Detect which cell encompasses the target text, then output its [x, y] center coordinate. 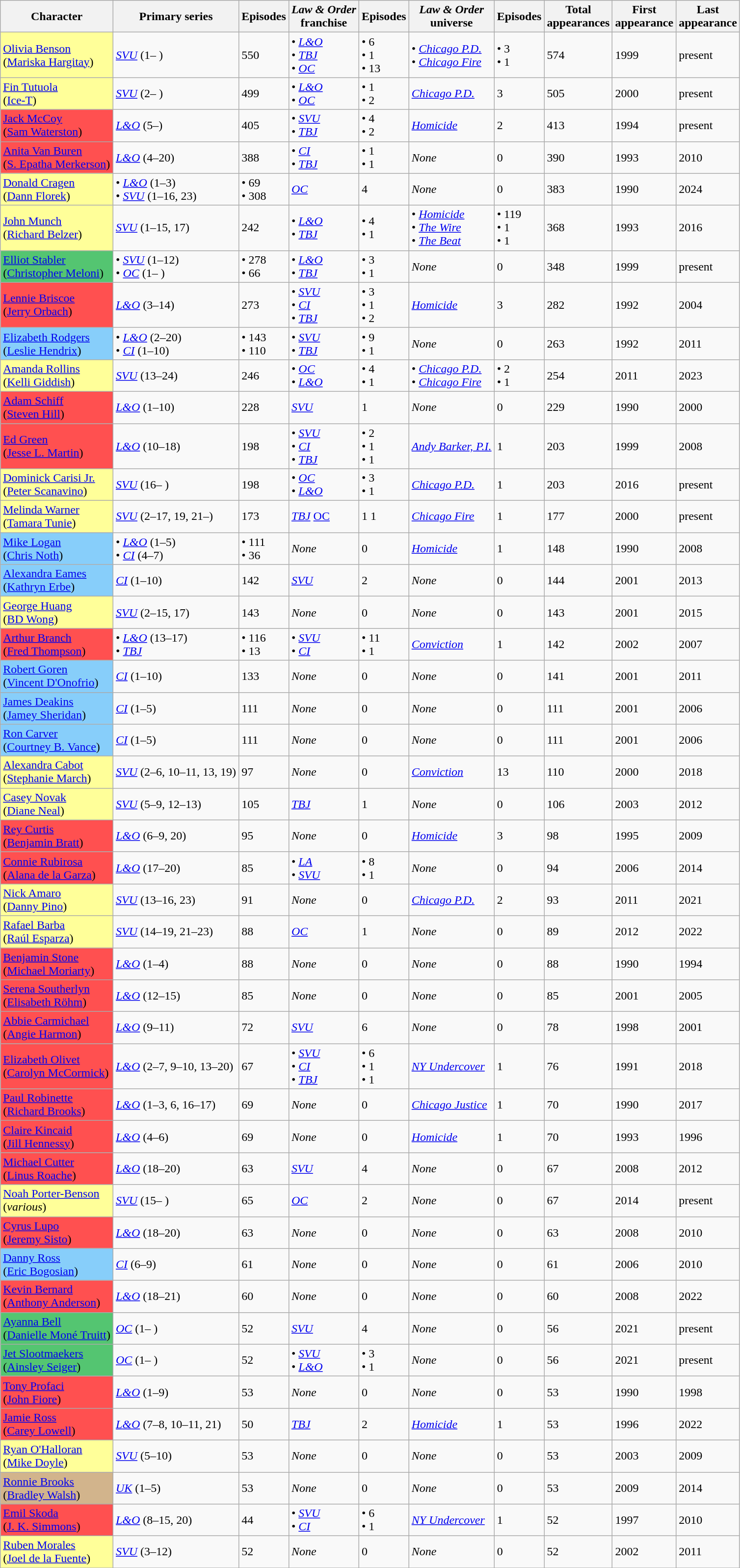
144 [578, 580]
L&O (8–15, 20) [176, 1520]
2005 [708, 996]
348 [578, 266]
133 [264, 676]
2007 [708, 644]
413 [578, 126]
254 [578, 375]
390 [578, 157]
• 6• 1• 1 [384, 1066]
• 143• 110 [264, 344]
110 [578, 772]
44 [264, 1520]
L&O (1–4) [176, 963]
• 69• 308 [264, 189]
263 [578, 344]
Jamie Ross(Carey Lowell) [57, 1424]
Connie Rubirosa(Alana de la Garza) [57, 868]
Elizabeth Rodgers(Leslie Hendrix) [57, 344]
SVU (1– ) [176, 55]
CI (6–9) [176, 1265]
L&O (2–7, 9–10, 13–20) [176, 1066]
91 [264, 899]
242 [264, 228]
Danny Ross(Eric Bogosian) [57, 1265]
SVU (15– ) [176, 1201]
13 [519, 772]
Ayanna Bell(Danielle Moné Truitt) [57, 1328]
50 [264, 1424]
Lastappearance [708, 17]
L&O (3–14) [176, 305]
2013 [708, 580]
Primary series [176, 17]
UK (1–5) [176, 1487]
• 1• 2 [384, 93]
72 [264, 1028]
Casey Novak(Diane Neal) [57, 804]
• L&O (13–17)• TBJ [176, 644]
368 [578, 228]
97 [264, 772]
Jet Slootmaekers(Ainsley Seiger) [57, 1360]
Cyrus Lupo(Jeremy Sisto) [57, 1232]
• 6• 1• 13 [384, 55]
Chicago Fire [451, 516]
Totalappearances [578, 17]
Olivia Benson(Mariska Hargitay) [57, 55]
499 [264, 93]
Paul Robinette(Richard Brooks) [57, 1105]
Ruben Morales(Joel de la Fuente) [57, 1552]
Fin Tutuola(Ice-T) [57, 93]
Donald Cragen(Dann Florek) [57, 189]
Nick Amaro(Danny Pino) [57, 899]
505 [578, 93]
• 119• 1• 1 [519, 228]
Alexandra Eames(Kathryn Erbe) [57, 580]
John Munch(Richard Belzer) [57, 228]
SVU (1–15, 17) [176, 228]
• 4• 2 [384, 126]
• 6• 1 [384, 1520]
6 [384, 1028]
L&O (4–20) [176, 157]
93 [578, 899]
SVU (2–17, 19, 21–) [176, 516]
95 [264, 836]
SVU (2–6, 10–11, 13, 19) [176, 772]
Emil Skoda(J. K. Simmons) [57, 1520]
SVU (2– ) [176, 93]
• L&O (2–20)• CI (1–10) [176, 344]
• 2• 1• 1 [384, 446]
1 1 [384, 516]
574 [578, 55]
SVU (2–15, 17) [176, 613]
SVU (14–19, 21–23) [176, 932]
Character [57, 17]
• 3• 1• 2 [384, 305]
2004 [708, 305]
141 [578, 676]
• CI• TBJ [324, 157]
Tony Profaci(John Fiore) [57, 1392]
Arthur Branch(Fred Thompson) [57, 644]
George Huang(BD Wong) [57, 613]
L&O (12–15) [176, 996]
L&O (10–18) [176, 446]
383 [578, 189]
78 [578, 1028]
Andy Barker, P.I. [451, 446]
Adam Schiff(Steven Hill) [57, 407]
1995 [644, 836]
SVU (16– ) [176, 485]
Ronnie Brooks(Bradley Walsh) [57, 1487]
• 111• 36 [264, 549]
Claire Kincaid(Jill Hennessy) [57, 1137]
229 [578, 407]
Mike Logan(Chris Noth) [57, 549]
Rey Curtis(Benjamin Bratt) [57, 836]
SVU (5–9, 12–13) [176, 804]
• LA• SVU [324, 868]
Melinda Warner(Tamara Tunie) [57, 516]
1991 [644, 1066]
• 278• 66 [264, 266]
2023 [708, 375]
105 [264, 804]
L&O (7–8, 10–11, 21) [176, 1424]
405 [264, 126]
• 2• 1 [519, 375]
Robert Goren(Vincent D'Onofrio) [57, 676]
65 [264, 1201]
James Deakins(Jamey Sheridan) [57, 708]
282 [578, 305]
Benjamin Stone(Michael Moriarty) [57, 963]
Elizabeth Olivet(Carolyn McCormick) [57, 1066]
Alexandra Cabot(Stephanie March) [57, 772]
TBJ OC [324, 516]
• L&O• OC [324, 93]
• SVU (1–12)• OC (1– ) [176, 266]
228 [264, 407]
• L&O (1–5)• CI (4–7) [176, 549]
Chicago Justice [451, 1105]
L&O (9–11) [176, 1028]
Lennie Briscoe(Jerry Orbach) [57, 305]
SVU (3–12) [176, 1552]
SVU (13–16, 23) [176, 899]
• 11• 1 [384, 644]
89 [578, 932]
L&O (17–20) [176, 868]
L&O (18–21) [176, 1296]
388 [264, 157]
Michael Cutter(Linus Roache) [57, 1168]
• 1• 1 [384, 157]
Law & Orderfranchise [324, 17]
• 8• 1 [384, 868]
Rafael Barba(Raúl Esparza) [57, 932]
Ed Green(Jesse L. Martin) [57, 446]
• 9• 1 [384, 344]
273 [264, 305]
Anita Van Buren(S. Epatha Merkerson) [57, 157]
Abbie Carmichael(Angie Harmon) [57, 1028]
L&O (4–6) [176, 1137]
148 [578, 549]
Dominick Carisi Jr.(Peter Scanavino) [57, 485]
2024 [708, 189]
2017 [708, 1105]
Elliot Stabler(Christopher Meloni) [57, 266]
L&O (1–9) [176, 1392]
• L&O• TBJ• OC [324, 55]
• 116• 13 [264, 644]
177 [578, 516]
Firstappearance [644, 17]
76 [578, 1066]
Ron Carver(Courtney B. Vance) [57, 740]
Serena Southerlyn(Elisabeth Röhm) [57, 996]
• Homicide• The Wire• The Beat [451, 228]
94 [578, 868]
L&O (5–) [176, 126]
Noah Porter-Benson(various) [57, 1201]
L&O (1–10) [176, 407]
Kevin Bernard(Anthony Anderson) [57, 1296]
106 [578, 804]
Law & Orderuniverse [451, 17]
Amanda Rollins(Kelli Giddish) [57, 375]
L&O (1–3, 6, 16–17) [176, 1105]
SVU (13–24) [176, 375]
173 [264, 516]
98 [578, 836]
• L&O (1–3)• SVU (1–16, 23) [176, 189]
2015 [708, 613]
246 [264, 375]
SVU (5–10) [176, 1456]
• SVU• L&O [324, 1360]
550 [264, 55]
Jack McCoy(Sam Waterston) [57, 126]
L&O (6–9, 20) [176, 836]
1997 [644, 1520]
Ryan O'Halloran(Mike Doyle) [57, 1456]
